Scan for the cell matching the given text and deliver its [X, Y] coordinate at center. 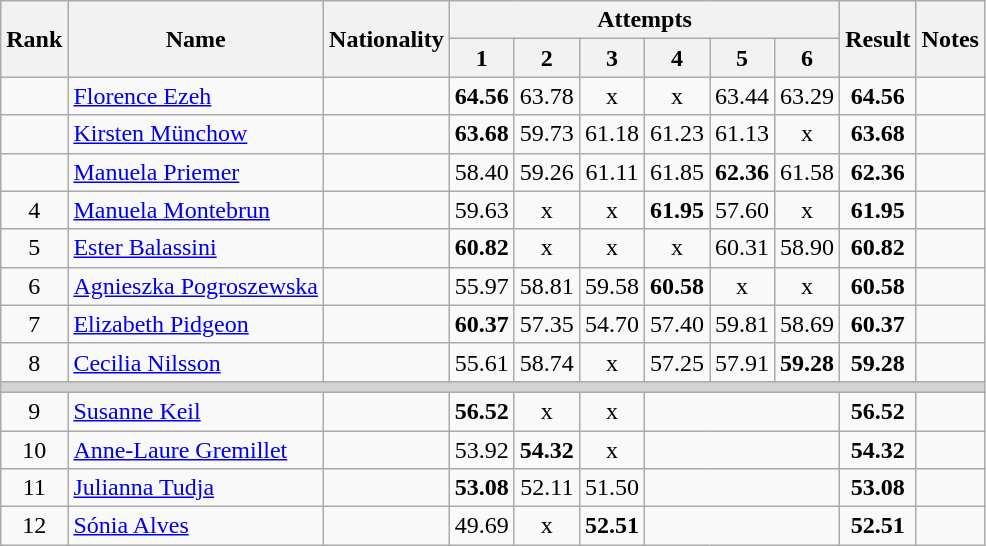
61.13 [742, 134]
Result [878, 39]
57.40 [676, 324]
Manuela Priemer [196, 172]
53.92 [482, 449]
57.35 [546, 324]
54.70 [612, 324]
57.91 [742, 362]
Sónia Alves [196, 526]
58.40 [482, 172]
59.63 [482, 210]
2 [546, 58]
57.60 [742, 210]
9 [34, 411]
63.78 [546, 96]
61.11 [612, 172]
57.25 [676, 362]
1 [482, 58]
58.90 [808, 248]
Anne-Laure Gremillet [196, 449]
3 [612, 58]
59.58 [612, 286]
63.29 [808, 96]
63.44 [742, 96]
59.73 [546, 134]
51.50 [612, 488]
Kirsten Münchow [196, 134]
Notes [950, 39]
58.69 [808, 324]
Name [196, 39]
55.97 [482, 286]
59.81 [742, 324]
Julianna Tudja [196, 488]
Nationality [387, 39]
12 [34, 526]
52.11 [546, 488]
59.26 [546, 172]
Susanne Keil [196, 411]
61.58 [808, 172]
Ester Balassini [196, 248]
61.23 [676, 134]
49.69 [482, 526]
8 [34, 362]
10 [34, 449]
7 [34, 324]
Elizabeth Pidgeon [196, 324]
58.81 [546, 286]
58.74 [546, 362]
61.18 [612, 134]
61.85 [676, 172]
11 [34, 488]
Manuela Montebrun [196, 210]
Attempts [644, 20]
Agnieszka Pogroszewska [196, 286]
55.61 [482, 362]
Rank [34, 39]
60.31 [742, 248]
Cecilia Nilsson [196, 362]
Florence Ezeh [196, 96]
